Provide the (X, Y) coordinate of the cell's center where the given text is located.  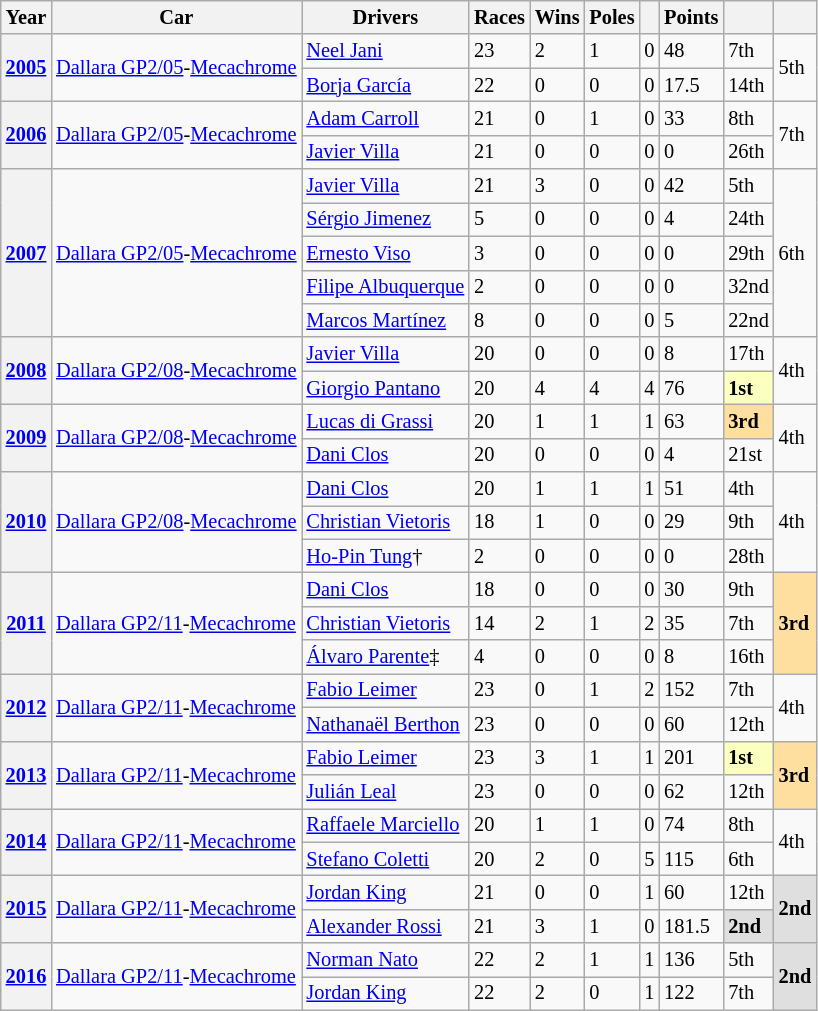
2010 (26, 522)
14 (500, 623)
Car (176, 17)
Sérgio Jimenez (386, 219)
Julián Leal (386, 791)
Filipe Albuquerque (386, 287)
Neel Jani (386, 51)
Norman Nato (386, 960)
63 (691, 421)
2009 (26, 438)
30 (691, 589)
28th (748, 556)
2012 (26, 706)
29th (748, 253)
62 (691, 791)
14th (748, 85)
Ho-Pin Tung† (386, 556)
74 (691, 825)
Wins (558, 17)
2016 (26, 976)
Borja García (386, 85)
76 (691, 388)
2013 (26, 774)
22nd (748, 320)
Points (691, 17)
Stefano Coletti (386, 859)
Raffaele Marciello (386, 825)
17th (748, 354)
Lucas di Grassi (386, 421)
17.5 (691, 85)
2007 (26, 253)
2005 (26, 68)
Nathanaël Berthon (386, 724)
29 (691, 522)
48 (691, 51)
51 (691, 489)
Drivers (386, 17)
Adam Carroll (386, 118)
2015 (26, 908)
Giorgio Pantano (386, 388)
Alexander Rossi (386, 926)
2006 (26, 134)
2008 (26, 370)
Álvaro Parente‡ (386, 657)
26th (748, 152)
35 (691, 623)
115 (691, 859)
Poles (612, 17)
21st (748, 455)
16th (748, 657)
32nd (748, 287)
Year (26, 17)
Races (500, 17)
2014 (26, 842)
Ernesto Viso (386, 253)
2011 (26, 622)
122 (691, 993)
181.5 (691, 926)
201 (691, 758)
42 (691, 186)
136 (691, 960)
24th (748, 219)
152 (691, 690)
33 (691, 118)
Marcos Martínez (386, 320)
